Locate the cell with the specified text and output its (x, y) center coordinate. 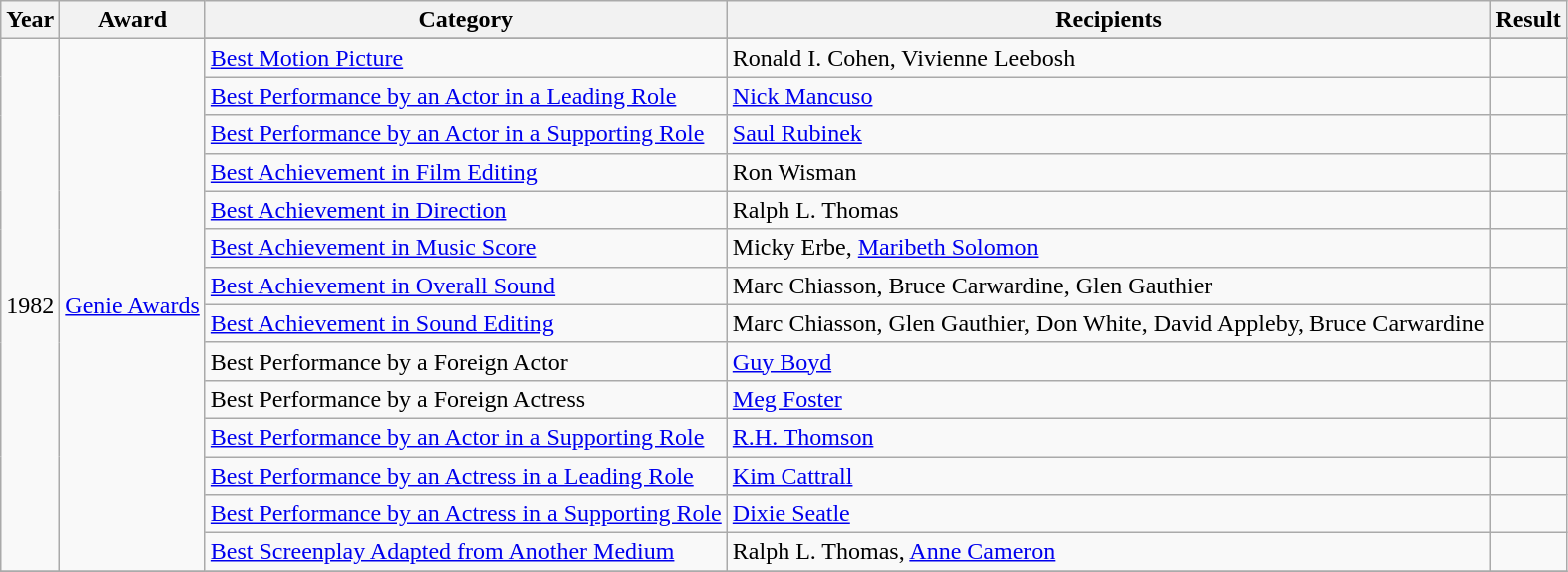
Dixie Seatle (1108, 514)
Meg Foster (1108, 399)
Recipients (1108, 20)
Best Motion Picture (465, 58)
1982 (30, 305)
Best Performance by an Actress in a Supporting Role (465, 514)
Best Screenplay Adapted from Another Medium (465, 552)
Guy Boyd (1108, 361)
Best Performance by an Actor in a Leading Role (465, 96)
Marc Chiasson, Glen Gauthier, Don White, David Appleby, Bruce Carwardine (1108, 323)
Micky Erbe, Maribeth Solomon (1108, 248)
Award (133, 20)
Category (465, 20)
Best Performance by a Foreign Actor (465, 361)
Kim Cattrall (1108, 476)
Best Performance by a Foreign Actress (465, 399)
Ralph L. Thomas (1108, 210)
Best Achievement in Overall Sound (465, 286)
Best Achievement in Film Editing (465, 172)
Year (30, 20)
Nick Mancuso (1108, 96)
Ron Wisman (1108, 172)
Result (1528, 20)
Best Performance by an Actress in a Leading Role (465, 476)
Saul Rubinek (1108, 134)
Genie Awards (133, 305)
Best Achievement in Music Score (465, 248)
R.H. Thomson (1108, 437)
Best Achievement in Sound Editing (465, 323)
Marc Chiasson, Bruce Carwardine, Glen Gauthier (1108, 286)
Best Achievement in Direction (465, 210)
Ralph L. Thomas, Anne Cameron (1108, 552)
Ronald I. Cohen, Vivienne Leebosh (1108, 58)
